Provide the (x, y) coordinate of the cell's center where the given text is located.  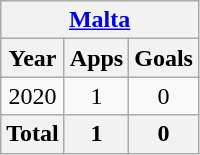
Year (33, 58)
Malta (100, 20)
Goals (164, 58)
2020 (33, 96)
Total (33, 134)
Apps (96, 58)
